Capture the cell that displays the provided text and extract its [X, Y] central coordinate. 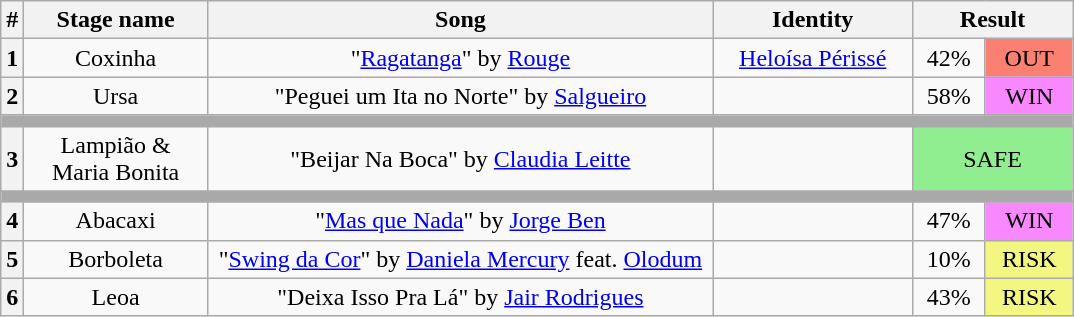
3 [12, 158]
# [12, 20]
"Ragatanga" by Rouge [460, 58]
43% [948, 297]
Heloísa Périssé [812, 58]
Coxinha [116, 58]
Ursa [116, 96]
"Peguei um Ita no Norte" by Salgueiro [460, 96]
58% [948, 96]
"Swing da Cor" by Daniela Mercury feat. Olodum [460, 259]
"Beijar Na Boca" by Claudia Leitte [460, 158]
Abacaxi [116, 221]
Identity [812, 20]
Song [460, 20]
5 [12, 259]
10% [948, 259]
OUT [1029, 58]
"Deixa Isso Pra Lá" by Jair Rodrigues [460, 297]
2 [12, 96]
47% [948, 221]
Leoa [116, 297]
6 [12, 297]
Stage name [116, 20]
Lampião & Maria Bonita [116, 158]
SAFE [992, 158]
42% [948, 58]
4 [12, 221]
Borboleta [116, 259]
Result [992, 20]
"Mas que Nada" by Jorge Ben [460, 221]
1 [12, 58]
